Search for the cell housing the specified text and yield its (x, y) center coordinate. 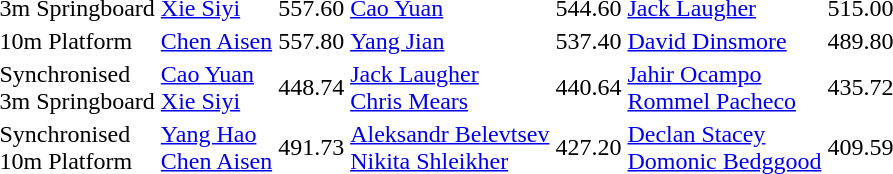
Jahir OcampoRommel Pacheco (724, 88)
Chen Aisen (216, 41)
448.74 (312, 88)
537.40 (588, 41)
David Dinsmore (724, 41)
Cao YuanXie Siyi (216, 88)
Yang Jian (450, 41)
440.64 (588, 88)
Jack LaugherChris Mears (450, 88)
557.80 (312, 41)
